Search for the cell housing the specified text and yield its (x, y) center coordinate. 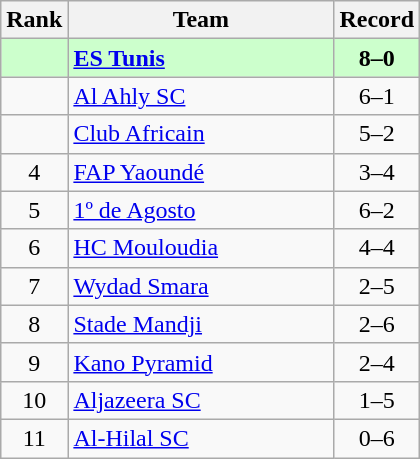
4 (34, 172)
8–0 (377, 58)
5–2 (377, 134)
Stade Mandji (201, 324)
8 (34, 324)
5 (34, 210)
10 (34, 400)
Rank (34, 20)
Kano Pyramid (201, 362)
Al Ahly SC (201, 96)
Wydad Smara (201, 286)
9 (34, 362)
Team (201, 20)
6–1 (377, 96)
Record (377, 20)
1º de Agosto (201, 210)
0–6 (377, 438)
HC Mouloudia (201, 248)
7 (34, 286)
ES Tunis (201, 58)
Club Africain (201, 134)
3–4 (377, 172)
11 (34, 438)
2–5 (377, 286)
2–6 (377, 324)
FAP Yaoundé (201, 172)
2–4 (377, 362)
6–2 (377, 210)
Al-Hilal SC (201, 438)
Aljazeera SC (201, 400)
6 (34, 248)
1–5 (377, 400)
4–4 (377, 248)
